Provide the (X, Y) coordinate of the cell's center where the given text is located.  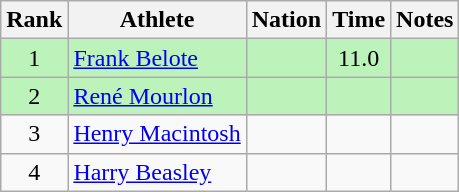
Harry Beasley (157, 172)
Athlete (157, 20)
3 (34, 134)
Time (359, 20)
2 (34, 96)
René Mourlon (157, 96)
4 (34, 172)
1 (34, 58)
Rank (34, 20)
Henry Macintosh (157, 134)
Frank Belote (157, 58)
11.0 (359, 58)
Notes (425, 20)
Nation (286, 20)
